Provide the (x, y) coordinate of the cell's center where the given text is located.  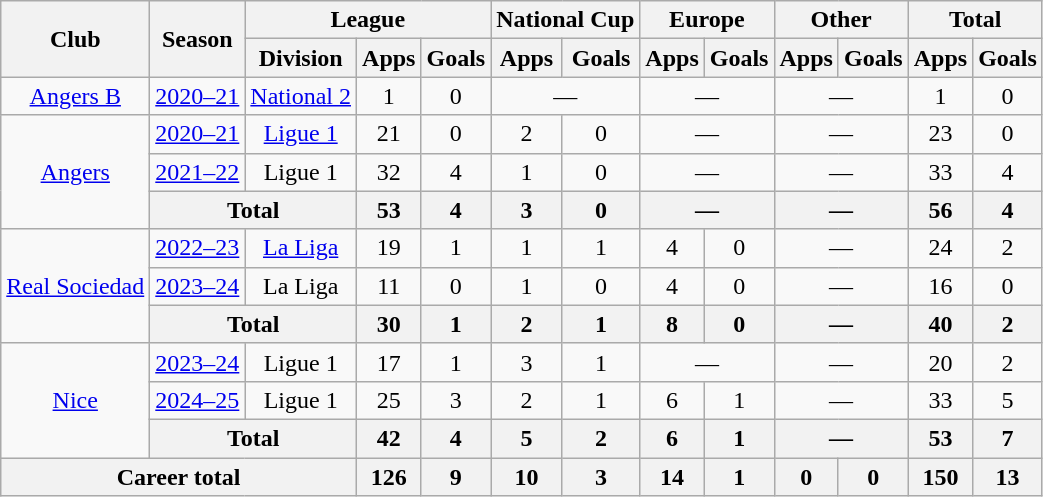
13 (1008, 477)
9 (456, 477)
32 (389, 172)
Angers B (76, 96)
Europe (707, 20)
10 (527, 477)
Division (301, 58)
40 (940, 324)
20 (940, 362)
42 (389, 438)
21 (389, 134)
Season (198, 39)
126 (389, 477)
Club (76, 39)
30 (389, 324)
National Cup (566, 20)
Nice (76, 400)
Real Sociedad (76, 286)
16 (940, 286)
25 (389, 400)
14 (672, 477)
56 (940, 210)
23 (940, 134)
19 (389, 248)
Career total (179, 477)
National 2 (301, 96)
11 (389, 286)
7 (1008, 438)
24 (940, 248)
Angers (76, 172)
8 (672, 324)
League (368, 20)
2024–25 (198, 400)
2021–22 (198, 172)
2022–23 (198, 248)
Other (841, 20)
17 (389, 362)
150 (940, 477)
